Identify which cell holds the provided text, then report its [x, y] central coordinate. 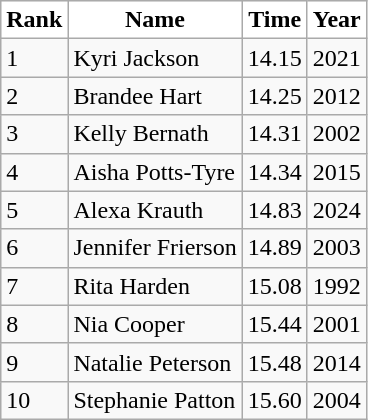
2 [34, 96]
2015 [336, 172]
2014 [336, 362]
Nia Cooper [155, 324]
Rita Harden [155, 286]
2021 [336, 58]
Year [336, 20]
Time [274, 20]
1 [34, 58]
6 [34, 248]
Brandee Hart [155, 96]
2004 [336, 400]
15.48 [274, 362]
15.08 [274, 286]
Aisha Potts-Tyre [155, 172]
2024 [336, 210]
14.89 [274, 248]
9 [34, 362]
8 [34, 324]
14.25 [274, 96]
Name [155, 20]
Natalie Peterson [155, 362]
3 [34, 134]
15.60 [274, 400]
Alexa Krauth [155, 210]
Jennifer Frierson [155, 248]
2003 [336, 248]
4 [34, 172]
2001 [336, 324]
1992 [336, 286]
14.34 [274, 172]
2002 [336, 134]
10 [34, 400]
7 [34, 286]
Rank [34, 20]
Kelly Bernath [155, 134]
14.15 [274, 58]
14.31 [274, 134]
14.83 [274, 210]
5 [34, 210]
Kyri Jackson [155, 58]
Stephanie Patton [155, 400]
15.44 [274, 324]
2012 [336, 96]
